Detect which cell encompasses the target text, then output its (x, y) center coordinate. 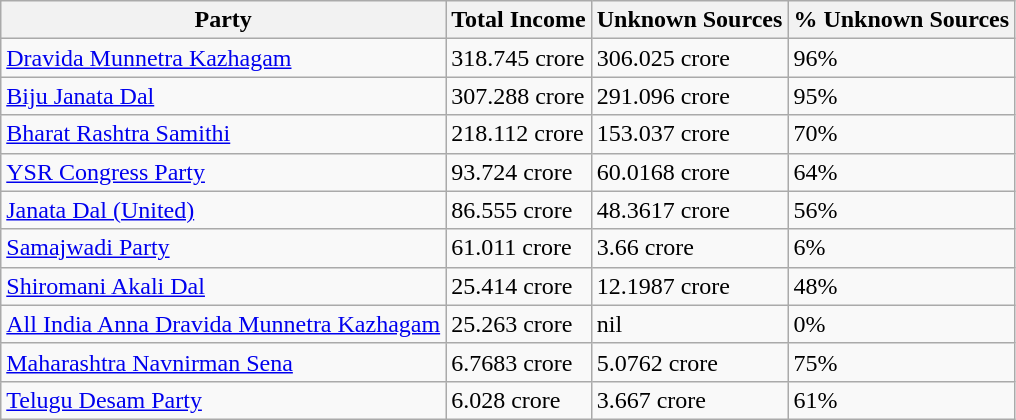
Bharat Rashtra Samithi (224, 134)
nil (690, 324)
75% (902, 362)
95% (902, 96)
86.555 crore (519, 210)
64% (902, 172)
Maharashtra Navnirman Sena (224, 362)
6% (902, 248)
0% (902, 324)
% Unknown Sources (902, 20)
Unknown Sources (690, 20)
25.263 crore (519, 324)
Party (224, 20)
318.745 crore (519, 58)
Samajwadi Party (224, 248)
YSR Congress Party (224, 172)
60.0168 crore (690, 172)
Total Income (519, 20)
6.7683 crore (519, 362)
307.288 crore (519, 96)
61% (902, 400)
218.112 crore (519, 134)
291.096 crore (690, 96)
Shiromani Akali Dal (224, 286)
All India Anna Dravida Munnetra Kazhagam (224, 324)
25.414 crore (519, 286)
96% (902, 58)
93.724 crore (519, 172)
Janata Dal (United) (224, 210)
56% (902, 210)
48.3617 crore (690, 210)
6.028 crore (519, 400)
70% (902, 134)
61.011 crore (519, 248)
Biju Janata Dal (224, 96)
3.66 crore (690, 248)
Telugu Desam Party (224, 400)
48% (902, 286)
3.667 crore (690, 400)
12.1987 crore (690, 286)
306.025 crore (690, 58)
5.0762 crore (690, 362)
Dravida Munnetra Kazhagam (224, 58)
153.037 crore (690, 134)
